Scan for the cell matching the given text and deliver its [x, y] coordinate at center. 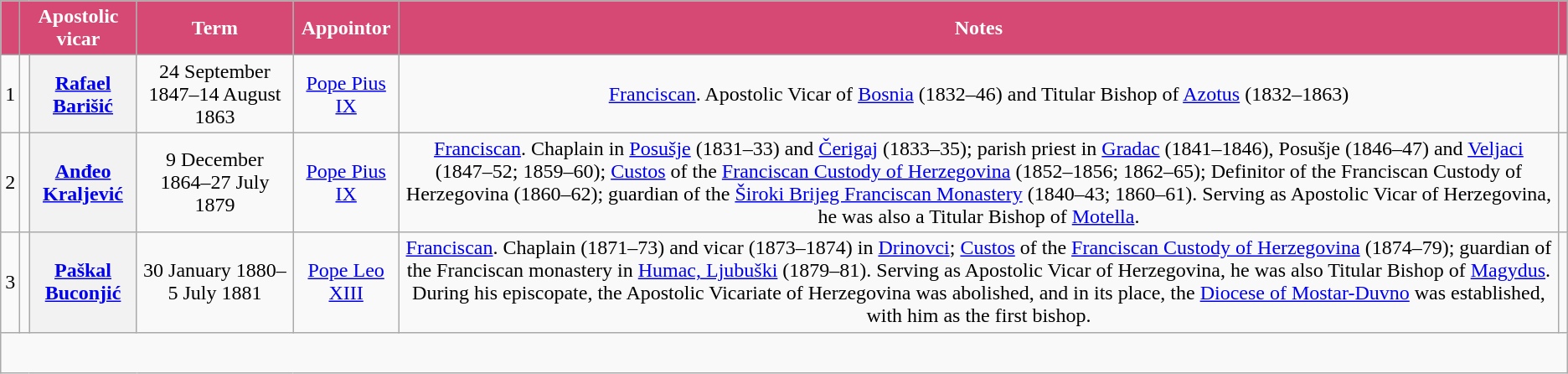
9 December 1864–27 July 1879 [214, 183]
Anđeo Kraljević [83, 183]
2 [10, 183]
Pope Leo XIII [347, 282]
Paškal Buconjić [83, 282]
Apostolic vicar [79, 29]
Franciscan. Apostolic Vicar of Bosnia (1832–46) and Titular Bishop of Azotus (1832–1863) [978, 94]
Rafael Barišić [83, 94]
Term [214, 29]
3 [10, 282]
30 January 1880–5 July 1881 [214, 282]
24 September 1847–14 August 1863 [214, 94]
Notes [978, 29]
Appointor [347, 29]
1 [10, 94]
